Scan for the cell matching the given text and deliver its [X, Y] coordinate at center. 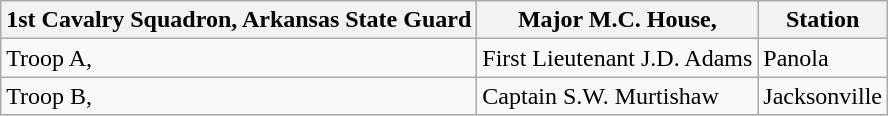
First Lieutenant J.D. Adams [618, 58]
1st Cavalry Squadron, Arkansas State Guard [239, 20]
Captain S.W. Murtishaw [618, 96]
Troop A, [239, 58]
Major M.C. House, [618, 20]
Panola [823, 58]
Jacksonville [823, 96]
Station [823, 20]
Troop B, [239, 96]
